Output the (x, y) coordinate of the center of the cell containing the given text.  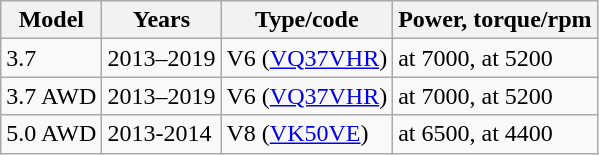
3.7 AWD (52, 96)
5.0 AWD (52, 134)
Power, torque/rpm (495, 20)
2013-2014 (162, 134)
Type/code (307, 20)
3.7 (52, 58)
Years (162, 20)
V8 (VK50VE) (307, 134)
Model (52, 20)
at 6500, at 4400 (495, 134)
